For the text-containing cell, return its midpoint in [X, Y] coordinate format. 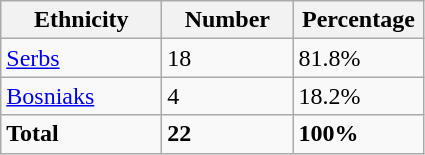
Bosniaks [82, 96]
Percentage [358, 20]
Ethnicity [82, 20]
4 [228, 96]
Serbs [82, 58]
Total [82, 134]
81.8% [358, 58]
100% [358, 134]
18 [228, 58]
22 [228, 134]
Number [228, 20]
18.2% [358, 96]
